Detect which cell encompasses the target text, then output its (X, Y) center coordinate. 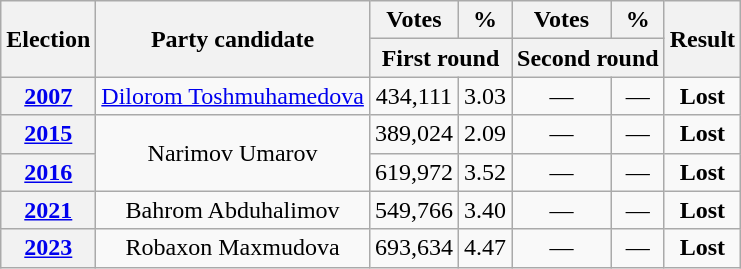
Dilorom Toshmuhamedova (233, 96)
693,634 (414, 248)
549,766 (414, 210)
3.40 (484, 210)
2021 (48, 210)
Party candidate (233, 39)
2016 (48, 172)
2.09 (484, 134)
Result (702, 39)
4.47 (484, 248)
Bahrom Abduhalimov (233, 210)
Robaxon Maxmudova (233, 248)
3.52 (484, 172)
3.03 (484, 96)
Second round (588, 58)
2023 (48, 248)
619,972 (414, 172)
Narimov Umarov (233, 153)
First round (440, 58)
2007 (48, 96)
2015 (48, 134)
389,024 (414, 134)
Election (48, 39)
434,111 (414, 96)
